Capture the cell that displays the provided text and extract its (X, Y) central coordinate. 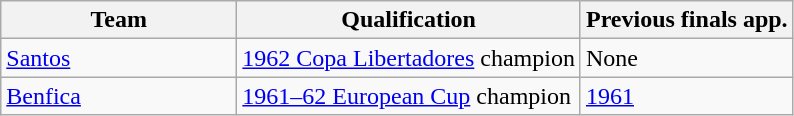
None (686, 58)
Team (119, 20)
Qualification (409, 20)
Previous finals app. (686, 20)
1962 Copa Libertadores champion (409, 58)
Santos (119, 58)
Benfica (119, 96)
1961–62 European Cup champion (409, 96)
1961 (686, 96)
